Search for the cell housing the specified text and yield its [x, y] center coordinate. 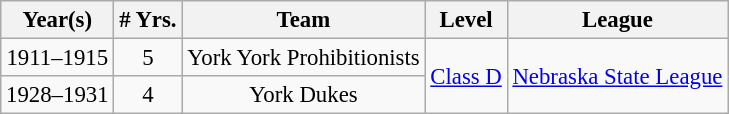
Level [466, 20]
5 [148, 58]
1911–1915 [58, 58]
4 [148, 95]
York York Prohibitionists [304, 58]
League [618, 20]
York Dukes [304, 95]
1928–1931 [58, 95]
Team [304, 20]
Class D [466, 76]
Year(s) [58, 20]
Nebraska State League [618, 76]
# Yrs. [148, 20]
